Identify which cell holds the provided text, then report its (x, y) central coordinate. 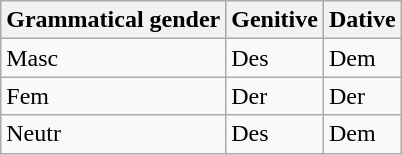
Grammatical gender (114, 20)
Masc (114, 58)
Neutr (114, 134)
Dative (362, 20)
Fem (114, 96)
Genitive (275, 20)
